Determine the (x, y) coordinate at the center of the cell enclosing the given text.  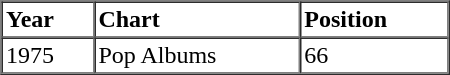
1975 (48, 56)
Pop Albums (197, 56)
Position (374, 20)
66 (374, 56)
Year (48, 20)
Chart (197, 20)
